Extract the [x, y] coordinate from the center of the cell holding the provided text.  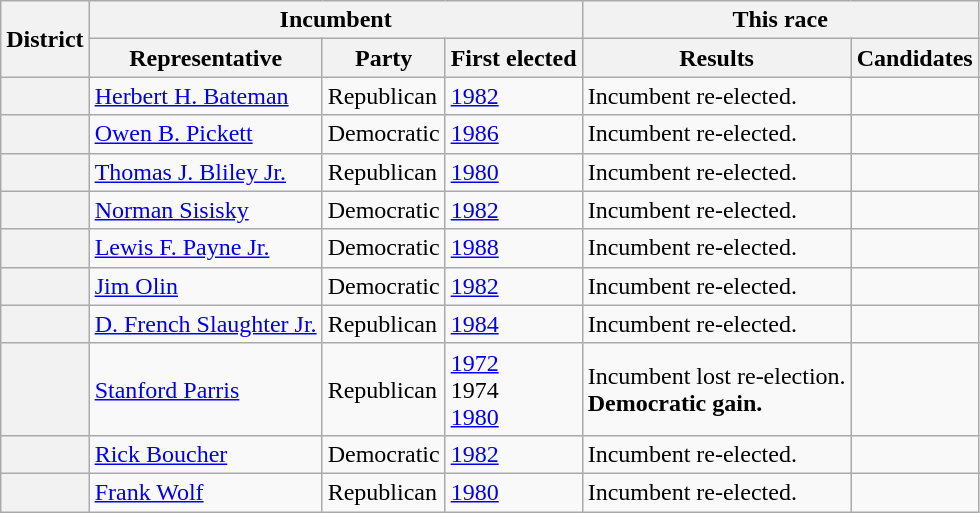
Jim Olin [206, 286]
Representative [206, 58]
D. French Slaughter Jr. [206, 324]
Incumbent [336, 20]
Rick Boucher [206, 454]
Owen B. Pickett [206, 134]
1988 [514, 248]
Thomas J. Bliley Jr. [206, 172]
District [45, 39]
Herbert H. Bateman [206, 96]
Lewis F. Payne Jr. [206, 248]
Candidates [914, 58]
Results [716, 58]
19721974 1980 [514, 389]
This race [780, 20]
1984 [514, 324]
Frank Wolf [206, 492]
Norman Sisisky [206, 210]
Stanford Parris [206, 389]
First elected [514, 58]
Party [384, 58]
Incumbent lost re-election.Democratic gain. [716, 389]
1986 [514, 134]
